Identify which cell holds the provided text, then report its (x, y) central coordinate. 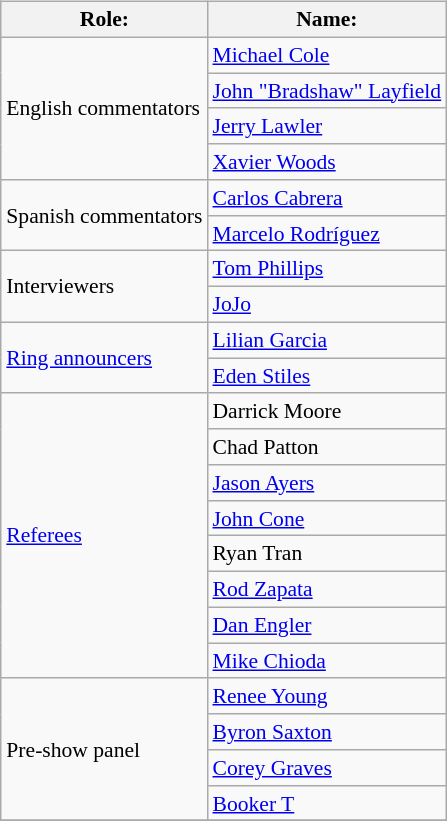
Corey Graves (326, 768)
Darrick Moore (326, 411)
Ryan Tran (326, 554)
Pre-show panel (104, 749)
Rod Zapata (326, 590)
Marcelo Rodríguez (326, 233)
Role: (104, 20)
Renee Young (326, 696)
Michael Cole (326, 55)
Byron Saxton (326, 732)
Jason Ayers (326, 483)
English commentators (104, 108)
John "Bradshaw" Layfield (326, 91)
Spanish commentators (104, 216)
Dan Engler (326, 625)
Jerry Lawler (326, 126)
Chad Patton (326, 447)
Mike Chioda (326, 661)
Lilian Garcia (326, 340)
Referees (104, 536)
Carlos Cabrera (326, 198)
JoJo (326, 305)
Eden Stiles (326, 376)
Xavier Woods (326, 162)
John Cone (326, 518)
Name: (326, 20)
Interviewers (104, 286)
Booker T (326, 803)
Tom Phillips (326, 269)
Ring announcers (104, 358)
